Return [X, Y] of the center of cell containing provided text 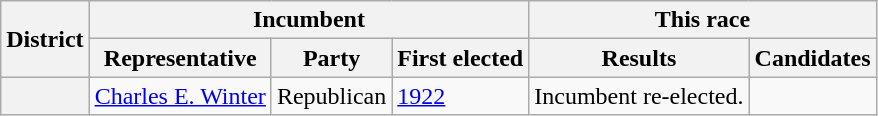
First elected [460, 58]
Incumbent [309, 20]
Results [639, 58]
Incumbent re-elected. [639, 96]
This race [702, 20]
1922 [460, 96]
District [45, 39]
Party [331, 58]
Candidates [812, 58]
Charles E. Winter [180, 96]
Republican [331, 96]
Representative [180, 58]
